Determine the (x, y) coordinate at the center of the cell enclosing the given text.  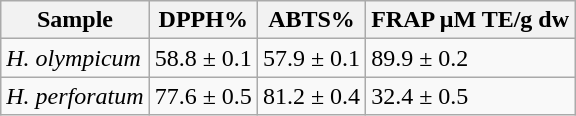
FRAP μM TE/g dw (470, 20)
89.9 ± 0.2 (470, 58)
H. olympicum (75, 58)
57.9 ± 0.1 (311, 58)
77.6 ± 0.5 (203, 96)
DPPH% (203, 20)
32.4 ± 0.5 (470, 96)
H. perforatum (75, 96)
81.2 ± 0.4 (311, 96)
Sample (75, 20)
ABTS% (311, 20)
58.8 ± 0.1 (203, 58)
